Find where the given text appears and provide that cell's center as (x, y) coordinate. 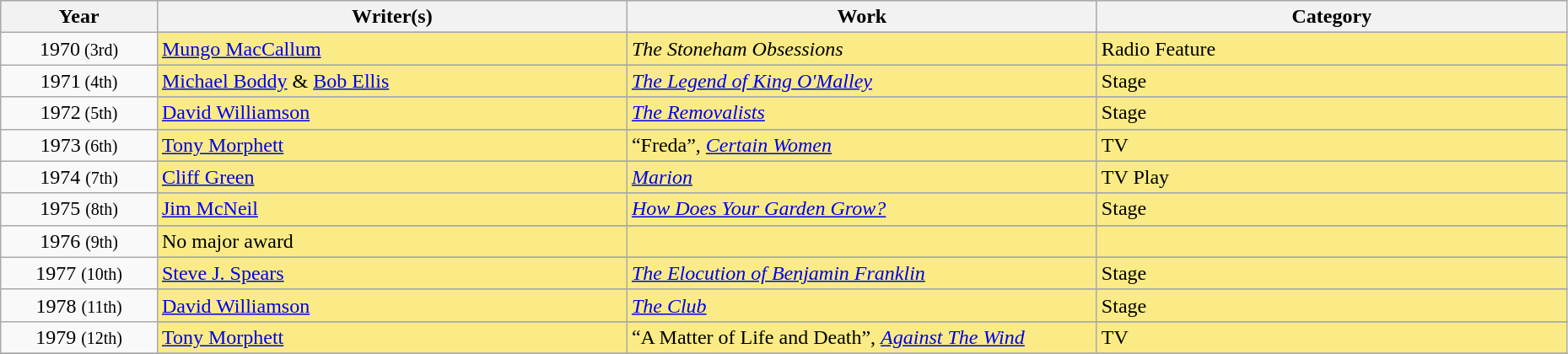
1971 (4th) (79, 81)
Category (1331, 17)
The Removalists (862, 113)
Writer(s) (391, 17)
The Club (862, 305)
The Legend of King O'Malley (862, 81)
1972 (5th) (79, 113)
Steve J. Spears (391, 273)
1976 (9th) (79, 241)
Michael Boddy & Bob Ellis (391, 81)
Jim McNeil (391, 209)
Radio Feature (1331, 49)
Year (79, 17)
1978 (11th) (79, 305)
“A Matter of Life and Death”, Against The Wind (862, 337)
1979 (12th) (79, 337)
“Freda”, Certain Women (862, 145)
1974 (7th) (79, 177)
1975 (8th) (79, 209)
How Does Your Garden Grow? (862, 209)
Work (862, 17)
1973 (6th) (79, 145)
The Stoneham Obsessions (862, 49)
Mungo MacCallum (391, 49)
Marion (862, 177)
TV Play (1331, 177)
Cliff Green (391, 177)
The Elocution of Benjamin Franklin (862, 273)
1977 (10th) (79, 273)
No major award (391, 241)
1970 (3rd) (79, 49)
